Provide the [X, Y] coordinate of the cell's center where the given text is located.  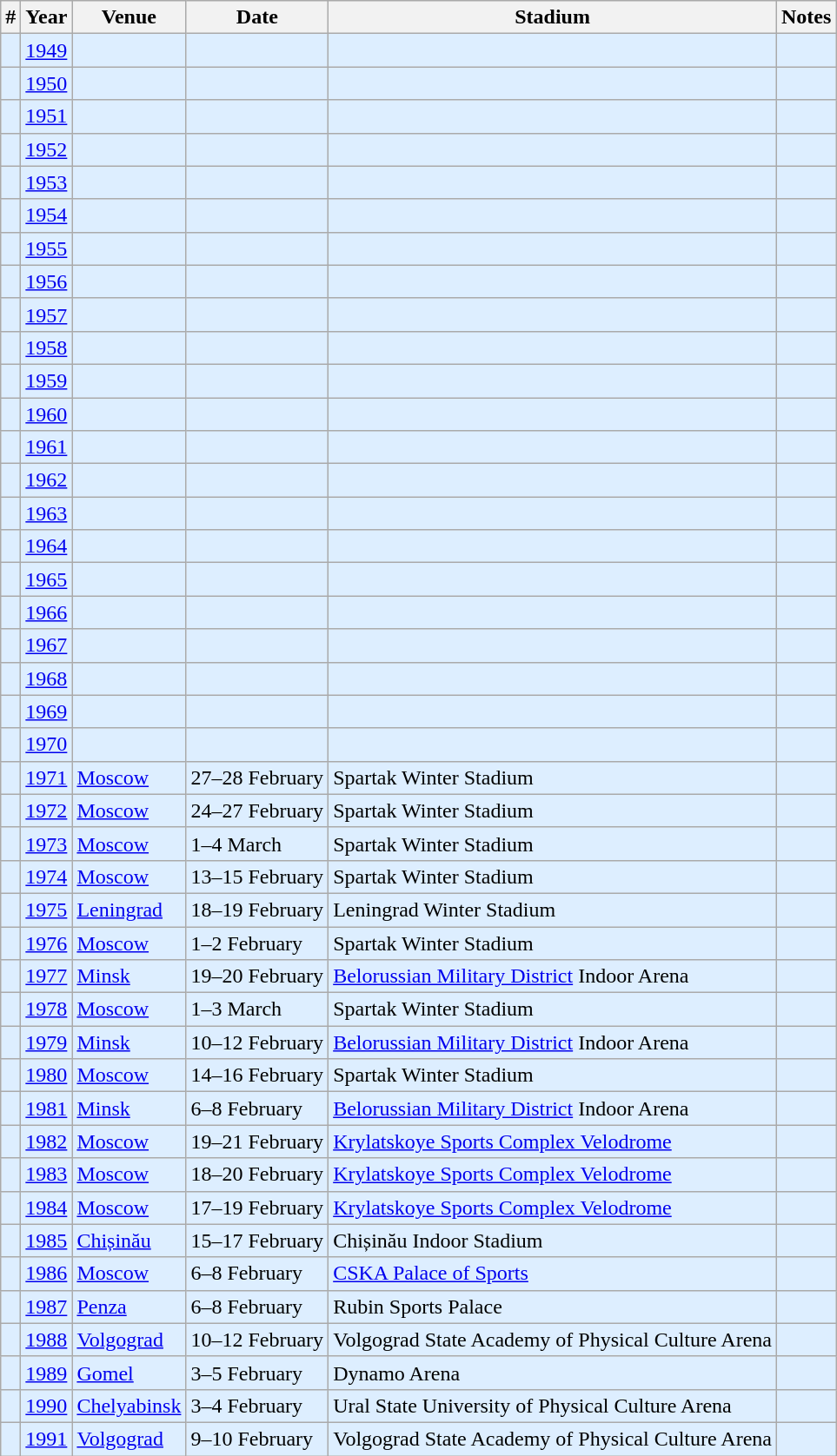
Venue [129, 17]
1952 [47, 149]
1958 [47, 347]
Chișinău [129, 1241]
1963 [47, 513]
1961 [47, 447]
Leningrad Winter Stadium [553, 910]
24–27 February [257, 811]
1971 [47, 778]
1976 [47, 943]
19–21 February [257, 1142]
1962 [47, 480]
Ural State University of Physical Culture Arena [553, 1406]
1957 [47, 314]
3–5 February [257, 1373]
1986 [47, 1274]
18–19 February [257, 910]
15–17 February [257, 1241]
1983 [47, 1175]
1972 [47, 811]
Notes [807, 17]
1980 [47, 1075]
Penza [129, 1307]
1979 [47, 1042]
1965 [47, 579]
1991 [47, 1439]
1968 [47, 678]
Stadium [553, 17]
1967 [47, 645]
Year [47, 17]
19–20 February [257, 976]
1953 [47, 182]
1984 [47, 1208]
1–4 March [257, 844]
18–20 February [257, 1175]
CSKA Palace of Sports [553, 1274]
1–3 March [257, 1009]
3–4 February [257, 1406]
1949 [47, 50]
1974 [47, 877]
13–15 February [257, 877]
1966 [47, 612]
27–28 February [257, 778]
1975 [47, 910]
Rubin Sports Palace [553, 1307]
1982 [47, 1142]
Leningrad [129, 910]
Dynamo Arena [553, 1373]
1959 [47, 381]
1990 [47, 1406]
1954 [47, 215]
1981 [47, 1109]
1977 [47, 976]
1950 [47, 83]
1951 [47, 116]
Date [257, 17]
1987 [47, 1307]
17–19 February [257, 1208]
Chișinău Indoor Stadium [553, 1241]
1969 [47, 711]
1964 [47, 546]
1–2 February [257, 943]
1955 [47, 248]
1978 [47, 1009]
1989 [47, 1373]
# [10, 17]
1956 [47, 281]
1973 [47, 844]
1960 [47, 414]
1970 [47, 745]
Chelyabinsk [129, 1406]
1985 [47, 1241]
Gomel [129, 1373]
1988 [47, 1340]
9–10 February [257, 1439]
14–16 February [257, 1075]
